Find where the given text appears and provide that cell's center as (X, Y) coordinate. 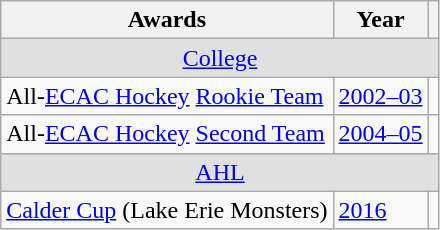
Calder Cup (Lake Erie Monsters) (167, 210)
College (220, 58)
2002–03 (380, 96)
Awards (167, 20)
2004–05 (380, 134)
All-ECAC Hockey Rookie Team (167, 96)
AHL (220, 172)
All-ECAC Hockey Second Team (167, 134)
2016 (380, 210)
Year (380, 20)
